For the text-containing cell, return its midpoint in [x, y] coordinate format. 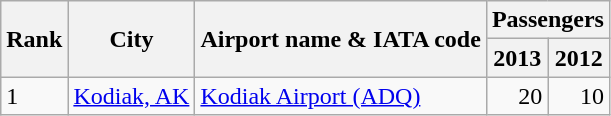
Kodiak, AK [132, 96]
10 [579, 96]
Airport name & IATA code [340, 39]
Rank [34, 39]
1 [34, 96]
Kodiak Airport (ADQ) [340, 96]
City [132, 39]
2013 [517, 58]
20 [517, 96]
Passengers [548, 20]
2012 [579, 58]
